Identify which cell holds the provided text, then report its [x, y] central coordinate. 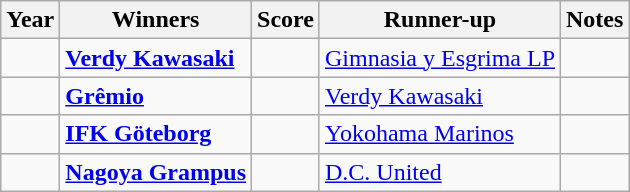
Score [286, 20]
Winners [156, 20]
Nagoya Grampus [156, 172]
Yokohama Marinos [440, 134]
Year [30, 20]
Grêmio [156, 96]
IFK Göteborg [156, 134]
D.C. United [440, 172]
Runner-up [440, 20]
Notes [595, 20]
Gimnasia y Esgrima LP [440, 58]
